Output the [X, Y] coordinate of the center of the cell containing the given text.  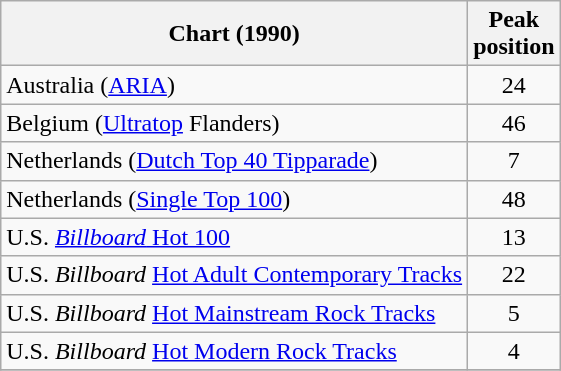
Peakposition [514, 34]
Belgium (Ultratop Flanders) [234, 123]
46 [514, 123]
22 [514, 275]
13 [514, 237]
Australia (ARIA) [234, 85]
Netherlands (Single Top 100) [234, 199]
U.S. Billboard Hot 100 [234, 237]
U.S. Billboard Hot Modern Rock Tracks [234, 351]
5 [514, 313]
U.S. Billboard Hot Mainstream Rock Tracks [234, 313]
Netherlands (Dutch Top 40 Tipparade) [234, 161]
U.S. Billboard Hot Adult Contemporary Tracks [234, 275]
24 [514, 85]
4 [514, 351]
48 [514, 199]
Chart (1990) [234, 34]
7 [514, 161]
